Scan for the cell matching the given text and deliver its (X, Y) coordinate at center. 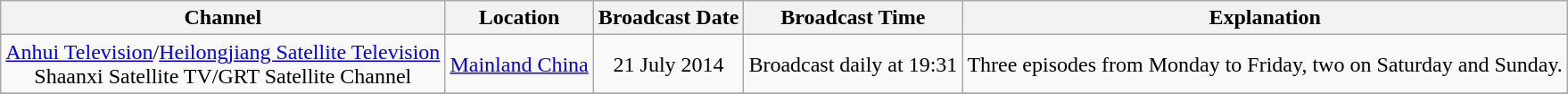
Explanation (1265, 18)
Broadcast Time (853, 18)
Broadcast Date (669, 18)
Channel (223, 18)
Three episodes from Monday to Friday, two on Saturday and Sunday. (1265, 64)
21 July 2014 (669, 64)
Broadcast daily at 19:31 (853, 64)
Anhui Television/Heilongjiang Satellite TelevisionShaanxi Satellite TV/GRT Satellite Channel (223, 64)
Location (519, 18)
Mainland China (519, 64)
